Scan for the cell matching the given text and deliver its [x, y] coordinate at center. 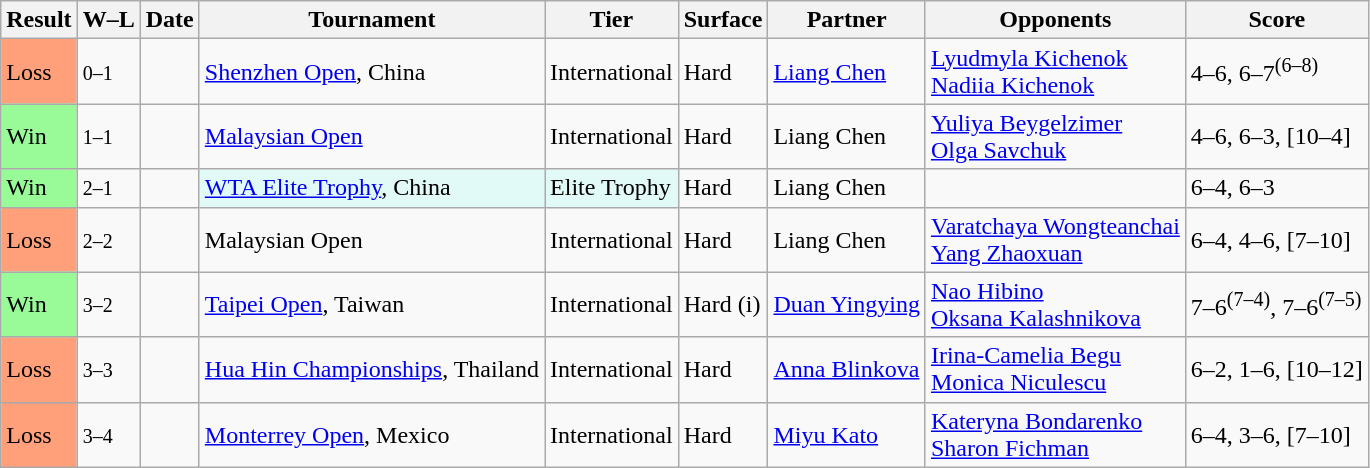
WTA Elite Trophy, China [372, 188]
Date [170, 20]
6–2, 1–6, [10–12] [1276, 370]
Taipei Open, Taiwan [372, 304]
6–4, 3–6, [7–10] [1276, 434]
Partner [847, 20]
4–6, 6–7(6–8) [1276, 72]
6–4, 6–3 [1276, 188]
Surface [723, 20]
Varatchaya Wongteanchai Yang Zhaoxuan [1055, 240]
Tournament [372, 20]
1–1 [108, 136]
Nao Hibino Oksana Kalashnikova [1055, 304]
Kateryna Bondarenko Sharon Fichman [1055, 434]
W–L [108, 20]
0–1 [108, 72]
Monterrey Open, Mexico [372, 434]
Shenzhen Open, China [372, 72]
2–1 [108, 188]
6–4, 4–6, [7–10] [1276, 240]
7–6(7–4), 7–6(7–5) [1276, 304]
Hua Hin Championships, Thailand [372, 370]
3–3 [108, 370]
Irina-Camelia Begu Monica Niculescu [1055, 370]
Anna Blinkova [847, 370]
Result [39, 20]
Hard (i) [723, 304]
Miyu Kato [847, 434]
3–4 [108, 434]
Tier [612, 20]
Elite Trophy [612, 188]
3–2 [108, 304]
Yuliya Beygelzimer Olga Savchuk [1055, 136]
Lyudmyla Kichenok Nadiia Kichenok [1055, 72]
Score [1276, 20]
Duan Yingying [847, 304]
4–6, 6–3, [10–4] [1276, 136]
2–2 [108, 240]
Opponents [1055, 20]
